Determine the [x, y] coordinate at the center of the cell enclosing the given text.  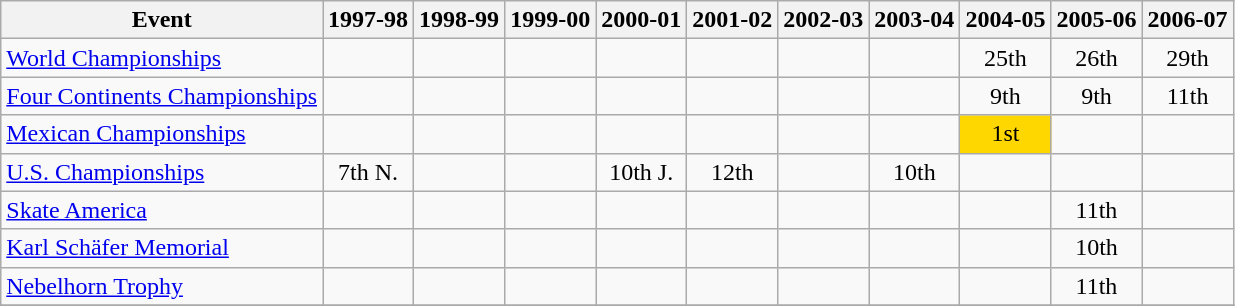
2001-02 [732, 20]
1999-00 [550, 20]
29th [1188, 58]
1998-99 [460, 20]
Mexican Championships [162, 134]
2005-06 [1096, 20]
2002-03 [824, 20]
26th [1096, 58]
2004-05 [1006, 20]
2000-01 [642, 20]
Event [162, 20]
1997-98 [368, 20]
Four Continents Championships [162, 96]
10th J. [642, 172]
Skate America [162, 210]
2006-07 [1188, 20]
Karl Schäfer Memorial [162, 248]
2003-04 [914, 20]
World Championships [162, 58]
1st [1006, 134]
25th [1006, 58]
7th N. [368, 172]
U.S. Championships [162, 172]
Nebelhorn Trophy [162, 286]
12th [732, 172]
